Extract the [x, y] coordinate from the center of the cell holding the provided text.  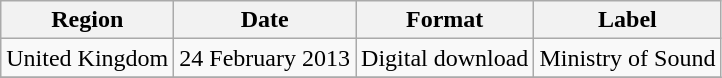
24 February 2013 [265, 58]
Region [88, 20]
Ministry of Sound [628, 58]
Date [265, 20]
United Kingdom [88, 58]
Format [445, 20]
Digital download [445, 58]
Label [628, 20]
